Locate the cell with the specified text and output its [X, Y] center coordinate. 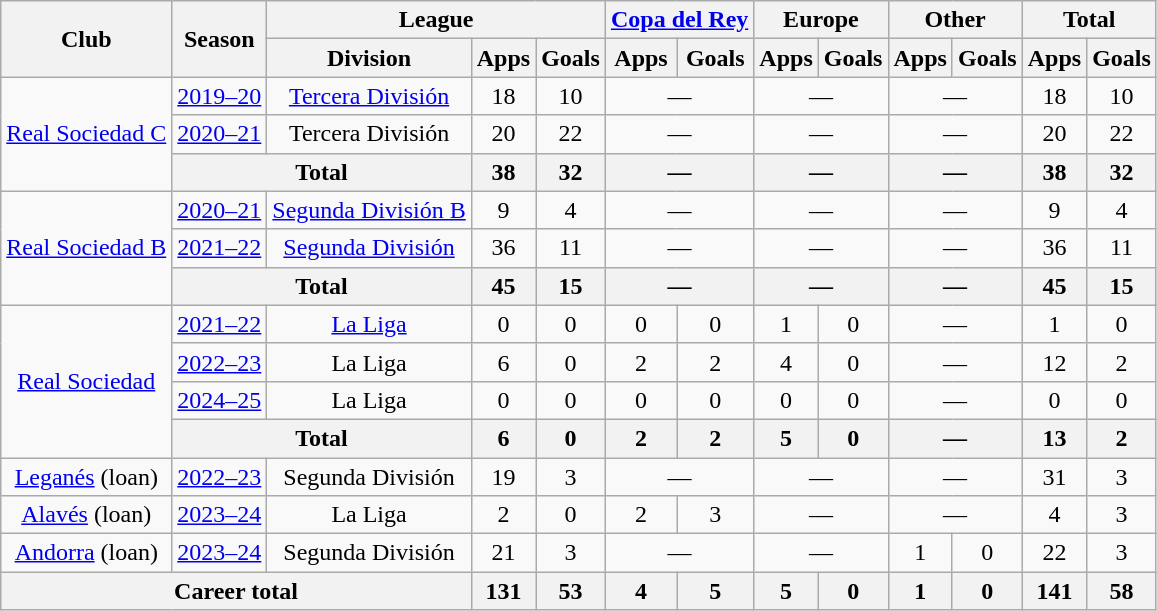
12 [1054, 362]
131 [503, 591]
Division [369, 58]
53 [571, 591]
19 [503, 477]
Real Sociedad [86, 381]
Copa del Rey [679, 20]
Other [955, 20]
Segunda División B [369, 210]
Career total [236, 591]
Andorra (loan) [86, 553]
Real Sociedad B [86, 248]
2019–20 [220, 96]
141 [1054, 591]
58 [1122, 591]
13 [1054, 438]
Club [86, 39]
League [436, 20]
Europe [821, 20]
21 [503, 553]
Season [220, 39]
31 [1054, 477]
Alavés (loan) [86, 515]
Real Sociedad C [86, 134]
Leganés (loan) [86, 477]
2024–25 [220, 400]
